Output the [x, y] coordinate of the center of the cell containing the given text.  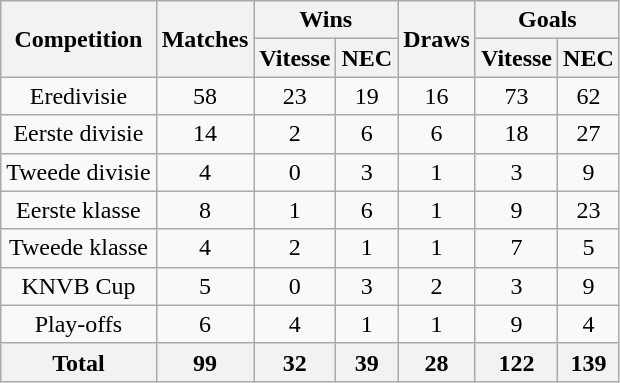
Tweede divisie [78, 172]
14 [205, 134]
Matches [205, 39]
16 [437, 96]
Play-offs [78, 324]
Eredivisie [78, 96]
73 [516, 96]
Draws [437, 39]
Competition [78, 39]
19 [367, 96]
7 [516, 248]
28 [437, 362]
Wins [326, 20]
Eerste klasse [78, 210]
Total [78, 362]
122 [516, 362]
27 [589, 134]
KNVB Cup [78, 286]
99 [205, 362]
58 [205, 96]
Goals [547, 20]
18 [516, 134]
Eerste divisie [78, 134]
139 [589, 362]
62 [589, 96]
39 [367, 362]
8 [205, 210]
32 [295, 362]
Tweede klasse [78, 248]
